Determine the [x, y] coordinate at the center of the cell enclosing the given text.  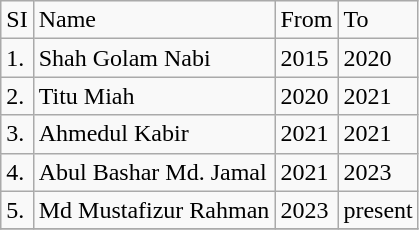
4. [17, 172]
Ahmedul Kabir [154, 134]
Abul Bashar Md. Jamal [154, 172]
2. [17, 96]
From [306, 20]
Shah Golam Nabi [154, 58]
5. [17, 210]
3. [17, 134]
2015 [306, 58]
1. [17, 58]
Titu Miah [154, 96]
present [378, 210]
To [378, 20]
SI [17, 20]
Md Mustafizur Rahman [154, 210]
Name [154, 20]
